Determine the [X, Y] coordinate at the center of the cell enclosing the given text.  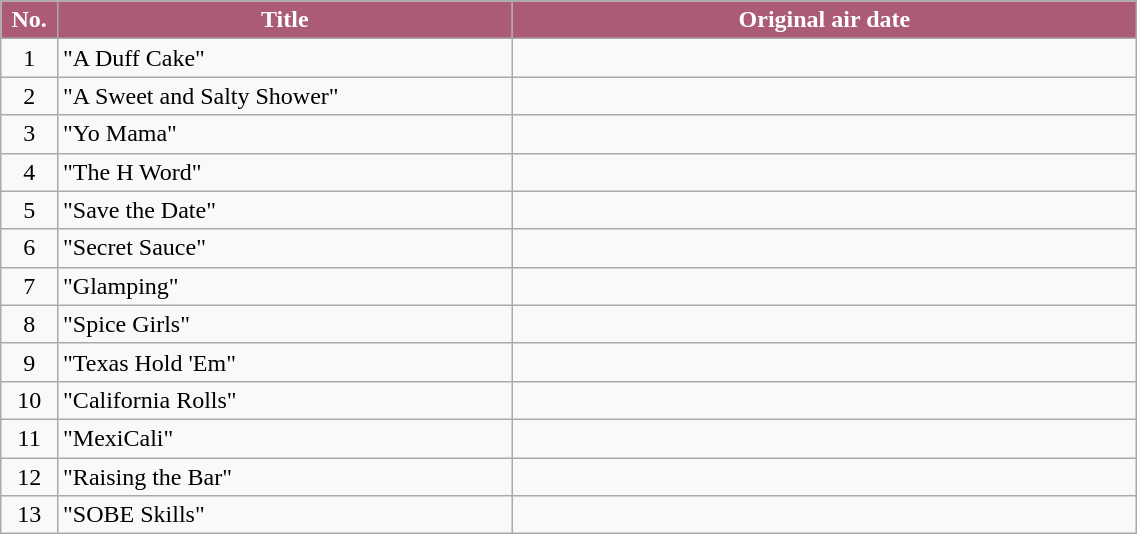
"MexiCali" [285, 438]
12 [30, 477]
"Yo Mama" [285, 134]
"Secret Sauce" [285, 248]
3 [30, 134]
"Raising the Bar" [285, 477]
"Texas Hold 'Em" [285, 362]
10 [30, 400]
5 [30, 210]
Original air date [824, 20]
"A Duff Cake" [285, 58]
"A Sweet and Salty Shower" [285, 96]
9 [30, 362]
"California Rolls" [285, 400]
1 [30, 58]
"SOBE Skills" [285, 515]
7 [30, 286]
Title [285, 20]
2 [30, 96]
11 [30, 438]
"Save the Date" [285, 210]
"The H Word" [285, 172]
8 [30, 324]
No. [30, 20]
"Spice Girls" [285, 324]
13 [30, 515]
4 [30, 172]
6 [30, 248]
"Glamping" [285, 286]
